Return the [x, y] coordinate for the center point of the cell that contains the specified text.  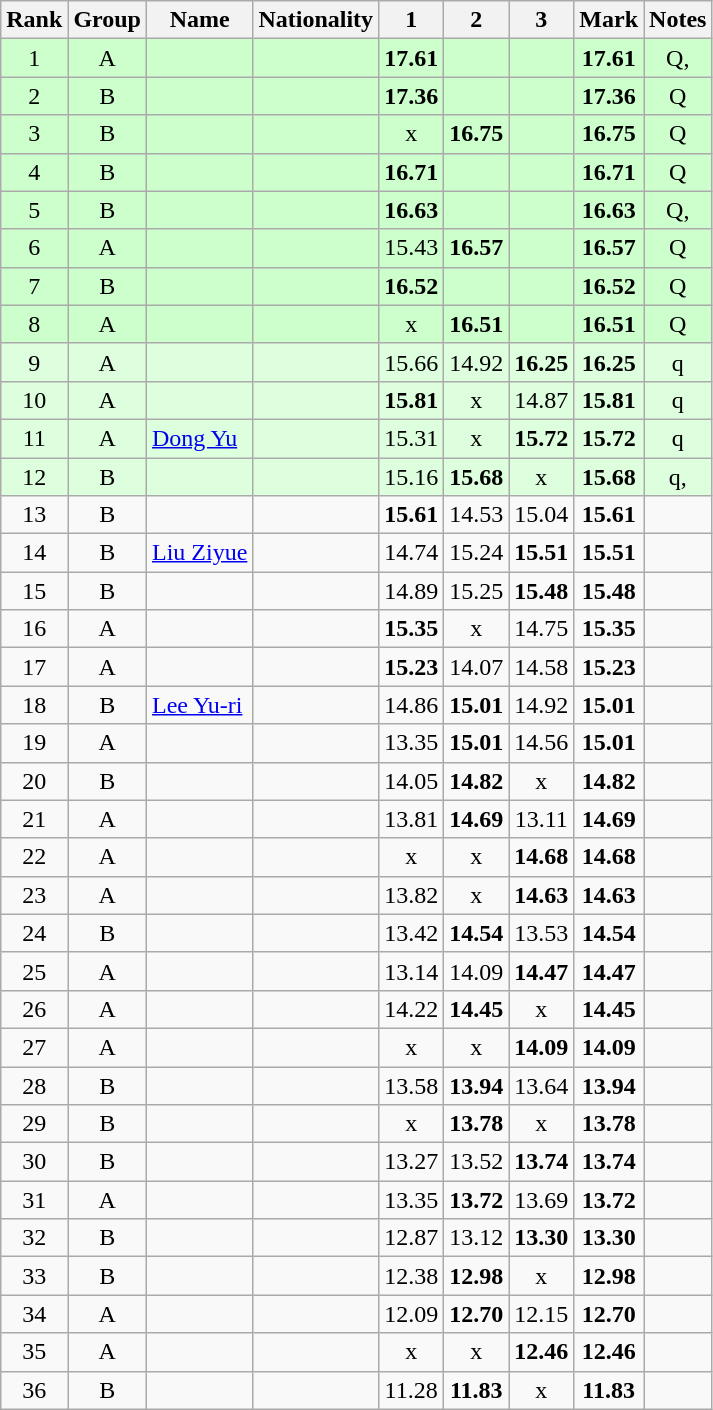
15.04 [542, 515]
13.53 [542, 933]
13.81 [412, 819]
Name [200, 20]
15.43 [412, 248]
26 [34, 1009]
Lee Yu-ri [200, 705]
13.14 [412, 971]
12 [34, 477]
15.25 [476, 591]
11.28 [412, 1390]
13.12 [476, 1238]
14.74 [412, 553]
Group [108, 20]
12.87 [412, 1238]
17 [34, 667]
Notes [678, 20]
36 [34, 1390]
Dong Yu [200, 438]
23 [34, 895]
9 [34, 362]
Mark [609, 20]
35 [34, 1352]
22 [34, 857]
8 [34, 324]
15 [34, 591]
14.87 [542, 400]
14.58 [542, 667]
31 [34, 1200]
q, [678, 477]
32 [34, 1238]
30 [34, 1162]
33 [34, 1276]
14.22 [412, 1009]
13.58 [412, 1085]
13.69 [542, 1200]
13.11 [542, 819]
6 [34, 248]
14 [34, 553]
16 [34, 629]
27 [34, 1047]
Nationality [316, 20]
14.07 [476, 667]
13 [34, 515]
24 [34, 933]
14.56 [542, 743]
19 [34, 743]
13.42 [412, 933]
21 [34, 819]
Liu Ziyue [200, 553]
10 [34, 400]
14.75 [542, 629]
14.86 [412, 705]
14.05 [412, 781]
14.53 [476, 515]
25 [34, 971]
13.27 [412, 1162]
7 [34, 286]
13.52 [476, 1162]
15.24 [476, 553]
34 [34, 1314]
11 [34, 438]
15.16 [412, 477]
29 [34, 1124]
20 [34, 781]
14.89 [412, 591]
5 [34, 210]
Rank [34, 20]
4 [34, 172]
12.09 [412, 1314]
15.31 [412, 438]
12.15 [542, 1314]
18 [34, 705]
13.82 [412, 895]
15.66 [412, 362]
28 [34, 1085]
13.64 [542, 1085]
12.38 [412, 1276]
